From the cell containing the given text, extract its center point as [X, Y] coordinate. 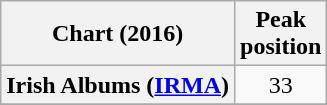
Irish Albums (IRMA) [118, 85]
33 [281, 85]
Chart (2016) [118, 34]
Peakposition [281, 34]
